Return (x, y) of the center of cell containing provided text 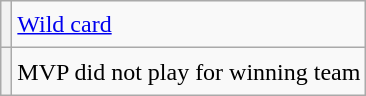
Wild card (189, 24)
MVP did not play for winning team (189, 72)
